Extract the (x, y) coordinate from the center of the cell holding the provided text.  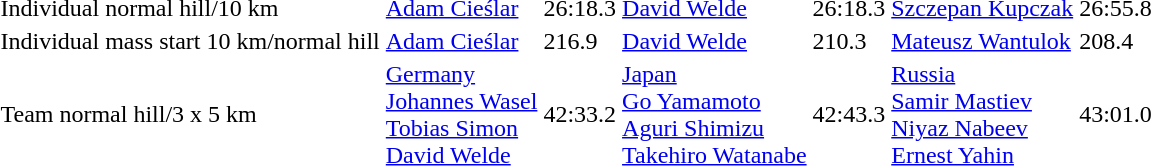
Mateusz Wantulok (982, 41)
David Welde (715, 41)
210.3 (849, 41)
216.9 (580, 41)
Adam Cieślar (462, 41)
